Identify which cell holds the provided text, then report its (x, y) central coordinate. 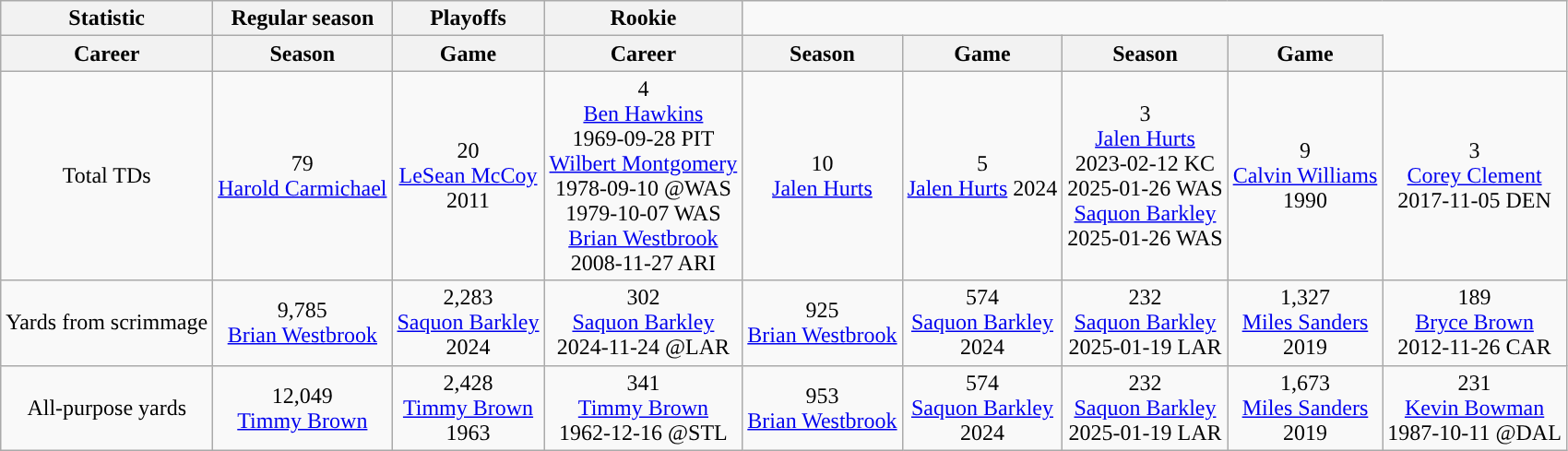
Yards from scrimmage (107, 323)
9,785Brian Westbrook (303, 323)
2,283Saquon Barkley2024 (469, 323)
2,428Timmy Brown1963 (469, 408)
189Bryce Brown2012-11-26 CAR (1475, 323)
Rookie (644, 18)
302Saquon Barkley2024-11-24 @LAR (644, 323)
953Brian Westbrook (823, 408)
Total TDs (107, 175)
79Harold Carmichael (303, 175)
20LeSean McCoy2011 (469, 175)
10Jalen Hurts (823, 175)
9Calvin Williams1990 (1305, 175)
3Corey Clement2017-11-05 DEN (1475, 175)
Playoffs (469, 18)
3Jalen Hurts2023-02-12 KC2025-01-26 WASSaquon Barkley2025-01-26 WAS (1146, 175)
231Kevin Bowman1987-10-11 @DAL (1475, 408)
5Jalen Hurts 2024 (982, 175)
Statistic (107, 18)
925Brian Westbrook (823, 323)
341Timmy Brown1962-12-16 @STL (644, 408)
12,049Timmy Brown (303, 408)
1,327Miles Sanders2019 (1305, 323)
4Ben Hawkins1969-09-28 PITWilbert Montgomery1978-09-10 @WAS1979-10-07 WASBrian Westbrook2008-11-27 ARI (644, 175)
1,673Miles Sanders2019 (1305, 408)
All-purpose yards (107, 408)
Regular season (303, 18)
